Find where the given text appears and provide that cell's center as (X, Y) coordinate. 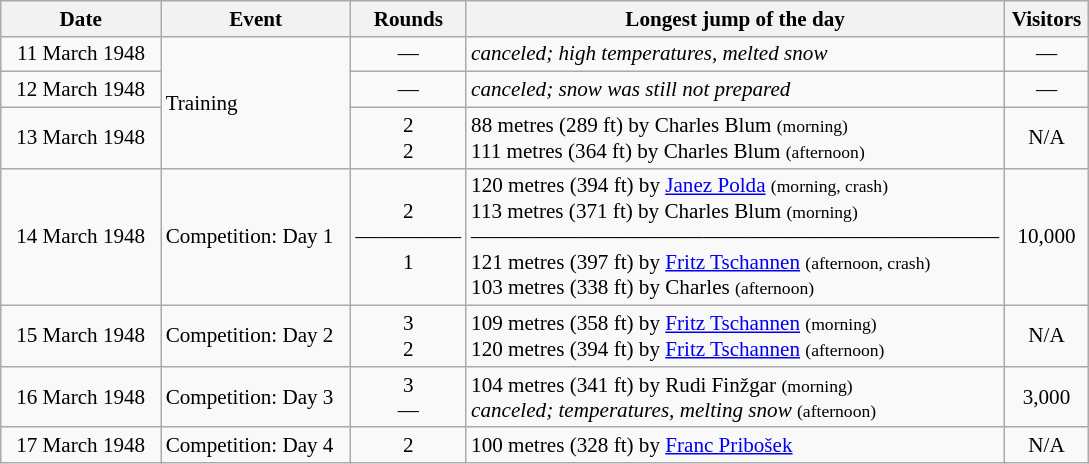
100 metres (328 ft) by Franc Pribošek (735, 444)
Rounds (409, 18)
canceled; high temperatures, melted snow (735, 54)
14 March 1948 (81, 236)
2 (409, 444)
22 (409, 138)
Date (81, 18)
Visitors (1046, 18)
15 March 1948 (81, 336)
12 March 1948 (81, 90)
Event (256, 18)
2—————1 (409, 236)
Competition: Day 2 (256, 336)
3,000 (1046, 396)
Competition: Day 4 (256, 444)
104 metres (341 ft) by Rudi Finžgar (morning)canceled; temperatures, melting snow (afternoon) (735, 396)
Training (256, 102)
88 metres (289 ft) by Charles Blum (morning)111 metres (364 ft) by Charles Blum (afternoon) (735, 138)
17 March 1948 (81, 444)
3 — (409, 396)
109 metres (358 ft) by Fritz Tschannen (morning)120 metres (394 ft) by Fritz Tschannen (afternoon) (735, 336)
10,000 (1046, 236)
11 March 1948 (81, 54)
32 (409, 336)
Longest jump of the day (735, 18)
canceled; snow was still not prepared (735, 90)
13 March 1948 (81, 138)
Competition: Day 3 (256, 396)
16 March 1948 (81, 396)
Competition: Day 1 (256, 236)
